For the text-containing cell, return its midpoint in (x, y) coordinate format. 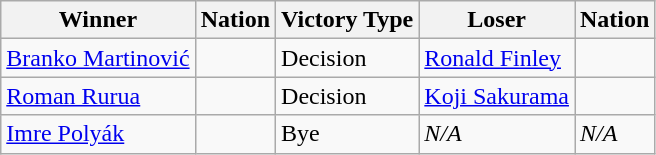
Branko Martinović (98, 58)
Imre Polyák (98, 134)
Loser (497, 20)
Koji Sakurama (497, 96)
Victory Type (348, 20)
Bye (348, 134)
Winner (98, 20)
Ronald Finley (497, 58)
Roman Rurua (98, 96)
